Provide the [x, y] coordinate of the cell's center where the given text is located.  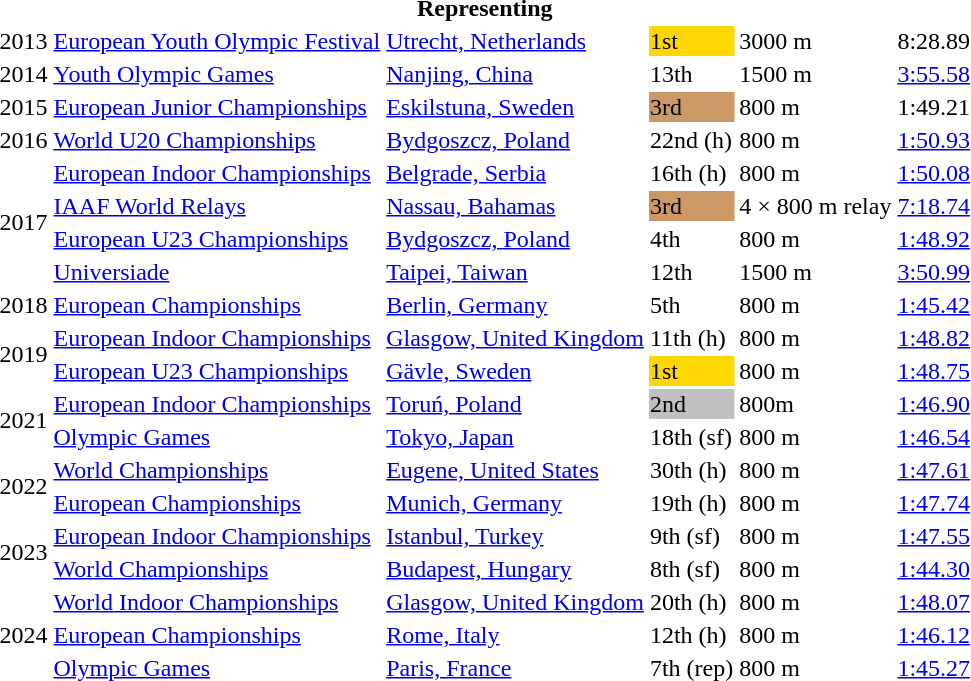
8th (sf) [691, 569]
Tokyo, Japan [516, 437]
European Junior Championships [217, 107]
9th (sf) [691, 536]
12th [691, 272]
Belgrade, Serbia [516, 173]
13th [691, 74]
30th (h) [691, 470]
Istanbul, Turkey [516, 536]
World U20 Championships [217, 140]
Toruń, Poland [516, 404]
20th (h) [691, 602]
5th [691, 305]
Universiade [217, 272]
World Indoor Championships [217, 602]
Youth Olympic Games [217, 74]
Nanjing, China [516, 74]
18th (sf) [691, 437]
4th [691, 239]
Munich, Germany [516, 503]
12th (h) [691, 635]
Olympic Games [217, 437]
IAAF World Relays [217, 206]
Rome, Italy [516, 635]
16th (h) [691, 173]
3000 m [816, 41]
European Youth Olympic Festival [217, 41]
22nd (h) [691, 140]
Taipei, Taiwan [516, 272]
Eugene, United States [516, 470]
Gävle, Sweden [516, 371]
4 × 800 m relay [816, 206]
2nd [691, 404]
Utrecht, Netherlands [516, 41]
Berlin, Germany [516, 305]
Nassau, Bahamas [516, 206]
Budapest, Hungary [516, 569]
11th (h) [691, 338]
800m [816, 404]
Eskilstuna, Sweden [516, 107]
19th (h) [691, 503]
